For the text-containing cell, return its midpoint in [X, Y] coordinate format. 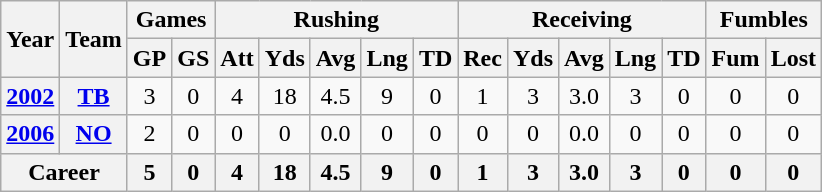
Rushing [336, 20]
Lost [793, 58]
Rec [483, 58]
NO [94, 134]
2002 [30, 96]
2006 [30, 134]
GS [194, 58]
GP [149, 58]
5 [149, 172]
Team [94, 39]
Fum [736, 58]
Year [30, 39]
2 [149, 134]
Receiving [582, 20]
TB [94, 96]
Att [237, 58]
Fumbles [764, 20]
Career [64, 172]
Games [170, 20]
